Return (x, y) of the center of cell containing provided text 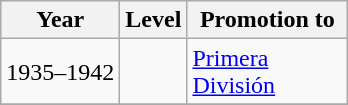
1935–1942 (60, 72)
Level (154, 20)
Promotion to (268, 20)
Year (60, 20)
Primera División (268, 72)
